Scan for the cell matching the given text and deliver its (X, Y) coordinate at center. 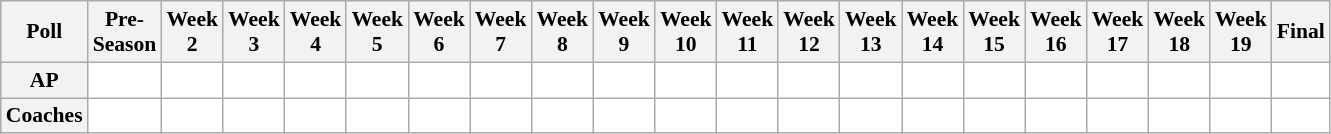
Week18 (1179, 32)
Week2 (192, 32)
Week17 (1118, 32)
Week13 (871, 32)
Poll (44, 32)
Week4 (316, 32)
Week14 (933, 32)
Week9 (624, 32)
Pre-Season (125, 32)
Week11 (748, 32)
Week16 (1056, 32)
Week5 (377, 32)
Week6 (439, 32)
Week3 (254, 32)
Week10 (686, 32)
Final (1301, 32)
Week12 (809, 32)
AP (44, 80)
Week19 (1241, 32)
Week15 (994, 32)
Week8 (562, 32)
Week7 (501, 32)
Coaches (44, 116)
